Find where the given text appears and provide that cell's center as [x, y] coordinate. 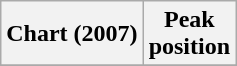
Chart (2007) [72, 34]
Peakposition [189, 34]
